Scan for the cell matching the given text and deliver its (X, Y) coordinate at center. 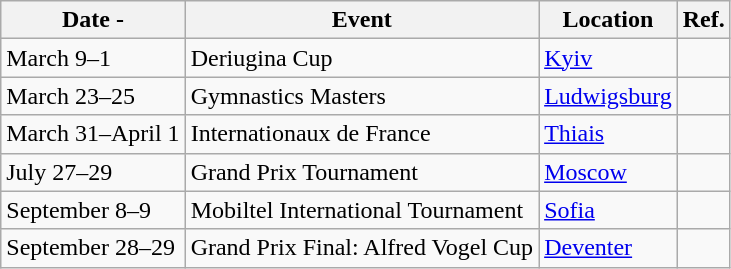
March 9–1 (93, 58)
Sofia (608, 210)
Grand Prix Tournament (362, 172)
September 8–9 (93, 210)
Ludwigsburg (608, 96)
Kyiv (608, 58)
Deventer (608, 248)
Ref. (704, 20)
Internationaux de France (362, 134)
Date - (93, 20)
Gymnastics Masters (362, 96)
Moscow (608, 172)
March 31–April 1 (93, 134)
Deriugina Cup (362, 58)
Mobiltel International Tournament (362, 210)
Thiais (608, 134)
Event (362, 20)
September 28–29 (93, 248)
March 23–25 (93, 96)
Grand Prix Final: Alfred Vogel Cup (362, 248)
July 27–29 (93, 172)
Location (608, 20)
